Detect which cell encompasses the target text, then output its (x, y) center coordinate. 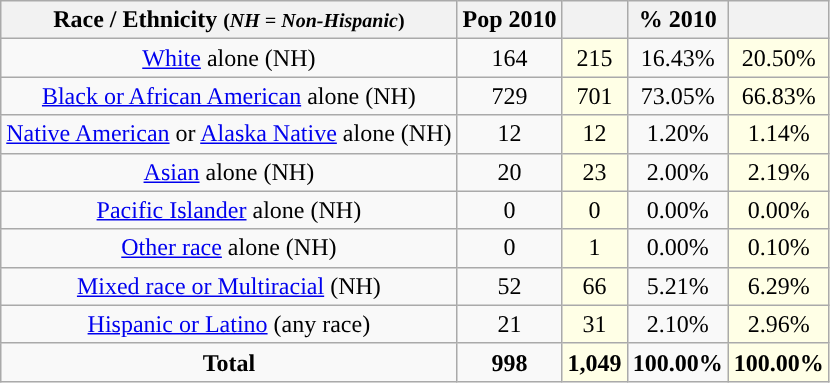
1,049 (594, 362)
2.19% (778, 172)
Other race alone (NH) (229, 248)
Mixed race or Multiracial (NH) (229, 286)
2.00% (678, 172)
66.83% (778, 96)
Asian alone (NH) (229, 172)
215 (594, 58)
5.21% (678, 286)
52 (510, 286)
0.10% (778, 248)
73.05% (678, 96)
White alone (NH) (229, 58)
164 (510, 58)
% 2010 (678, 20)
Total (229, 362)
Native American or Alaska Native alone (NH) (229, 134)
Black or African American alone (NH) (229, 96)
Hispanic or Latino (any race) (229, 324)
1.20% (678, 134)
1 (594, 248)
998 (510, 362)
66 (594, 286)
20 (510, 172)
31 (594, 324)
Pacific Islander alone (NH) (229, 210)
Race / Ethnicity (NH = Non-Hispanic) (229, 20)
21 (510, 324)
20.50% (778, 58)
16.43% (678, 58)
Pop 2010 (510, 20)
2.96% (778, 324)
6.29% (778, 286)
2.10% (678, 324)
729 (510, 96)
1.14% (778, 134)
23 (594, 172)
701 (594, 96)
